From the cell containing the given text, extract its center point as (X, Y) coordinate. 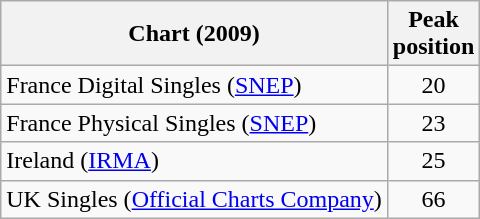
UK Singles (Official Charts Company) (194, 199)
20 (433, 85)
France Digital Singles (SNEP) (194, 85)
25 (433, 161)
23 (433, 123)
Ireland (IRMA) (194, 161)
Chart (2009) (194, 34)
66 (433, 199)
Peakposition (433, 34)
France Physical Singles (SNEP) (194, 123)
